Extract the (X, Y) coordinate from the center of the cell holding the provided text.  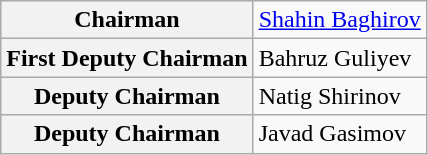
First Deputy Chairman (127, 58)
Chairman (127, 20)
Bahruz Guliyev (340, 58)
Javad Gasimov (340, 134)
Natig Shirinov (340, 96)
Shahin Baghirov (340, 20)
